Capture the cell that displays the provided text and extract its (x, y) central coordinate. 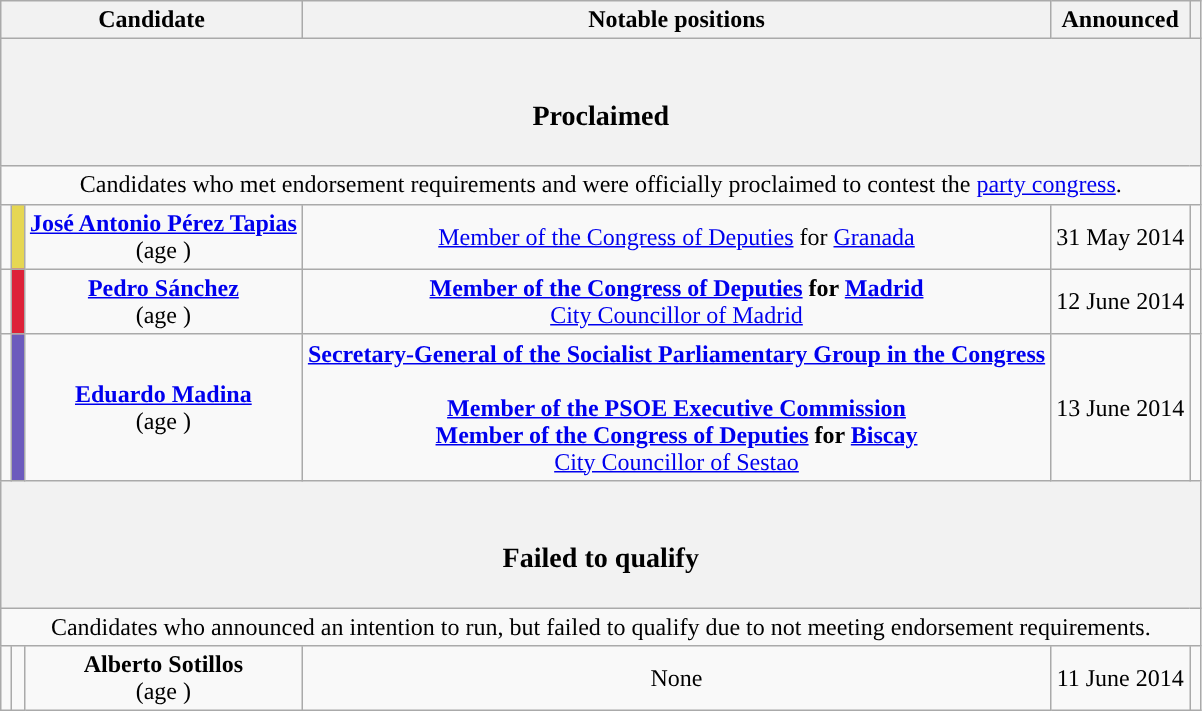
Candidates who met endorsement requirements and were officially proclaimed to contest the party congress. (601, 185)
Failed to qualify (601, 544)
Alberto Sotillos(age ) (163, 678)
Candidates who announced an intention to run, but failed to qualify due to not meeting endorsement requirements. (601, 627)
None (676, 678)
Announced (1120, 20)
Notable positions (676, 20)
11 June 2014 (1120, 678)
Proclaimed (601, 102)
31 May 2014 (1120, 236)
Member of the Congress of Deputies for Granada (676, 236)
Member of the Congress of Deputies for Madrid City Councillor of Madrid (676, 302)
13 June 2014 (1120, 407)
12 June 2014 (1120, 302)
Candidate (152, 20)
Pedro Sánchez(age ) (163, 302)
Eduardo Madina(age ) (163, 407)
José Antonio Pérez Tapias(age ) (163, 236)
